Pinpoint the cell where the given text exists, returning its (X, Y) midpoint coordinate. 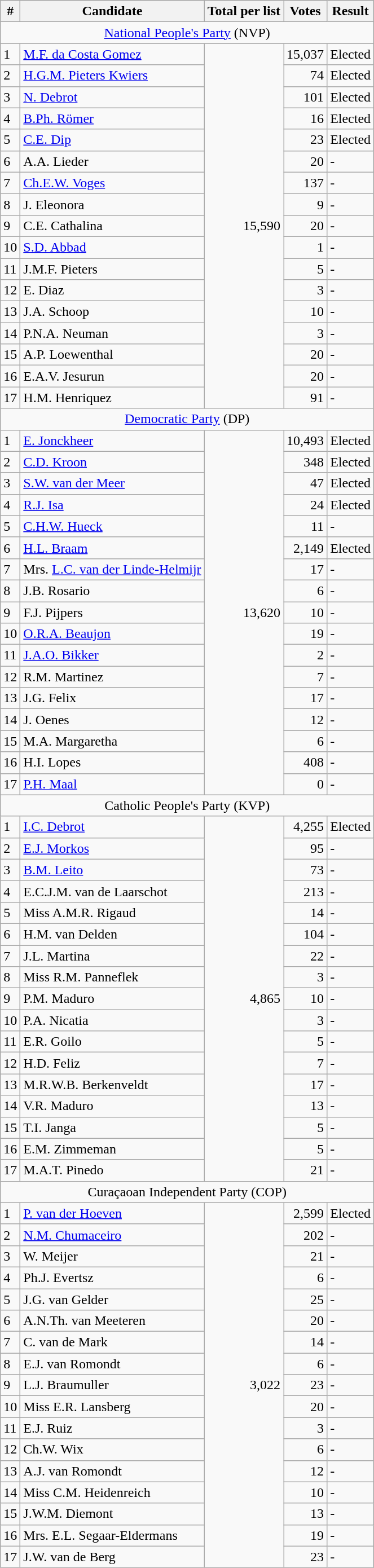
H.I. Lopes (112, 763)
15,590 (244, 226)
Democratic Party (DP) (187, 419)
C.D. Kroon (112, 462)
Mrs. E.L. Segaar-Eldermans (112, 1535)
H.D. Feliz (112, 1063)
Curaçaoan Independent Party (COP) (187, 1192)
Ch.W. Wix (112, 1450)
A.J. van Romondt (112, 1471)
15,037 (306, 54)
P.N.A. Neuman (112, 333)
E.J. Morkos (112, 848)
E.R. Goilo (112, 1042)
E.J. Ruiz (112, 1428)
E.M. Zimmeman (112, 1149)
C.H.W. Hueck (112, 526)
J.L. Martina (112, 956)
A.N.Th. van Meeteren (112, 1321)
10,493 (306, 441)
4,255 (306, 827)
J.B. Rosario (112, 591)
M.A.T. Pinedo (112, 1170)
F.J. Pijpers (112, 612)
J. Eleonora (112, 204)
C.E. Cathalina (112, 226)
P. van der Hoeven (112, 1213)
C.E. Dip (112, 140)
J.G. van Gelder (112, 1299)
Miss E.R. Lansberg (112, 1407)
R.J. Isa (112, 505)
E. Diaz (112, 290)
# (10, 11)
O.R.A. Beaujon (112, 634)
J.W. van de Berg (112, 1557)
408 (306, 763)
E.C.J.M. van de Laarschot (112, 891)
3,022 (244, 1385)
47 (306, 483)
A.A. Lieder (112, 161)
H.M. Henriquez (112, 398)
73 (306, 870)
M.F. da Costa Gomez (112, 54)
M.A. Margaretha (112, 741)
25 (306, 1299)
13,620 (244, 613)
N. Debrot (112, 97)
Total per list (244, 11)
L.J. Braumuller (112, 1385)
J.W.M. Diemont (112, 1514)
J.G. Felix (112, 698)
P.M. Maduro (112, 999)
202 (306, 1235)
4,865 (244, 998)
T.I. Janga (112, 1127)
Ch.E.W. Voges (112, 183)
W. Meijer (112, 1256)
P.H. Maal (112, 784)
2,149 (306, 548)
J.M.F. Pieters (112, 269)
B.Ph. Römer (112, 118)
Miss R.M. Panneflek (112, 977)
22 (306, 956)
C. van de Mark (112, 1342)
V.R. Maduro (112, 1106)
E.A.V. Jesurun (112, 376)
137 (306, 183)
J.A. Schoop (112, 312)
E. Jonckheer (112, 441)
H.M. van Delden (112, 934)
M.R.W.B. Berkenveldt (112, 1085)
R.M. Martinez (112, 677)
J. Oenes (112, 720)
Candidate (112, 11)
Result (351, 11)
P.A. Nicatia (112, 1020)
24 (306, 505)
National People's Party (NVP) (187, 33)
91 (306, 398)
H.L. Braam (112, 548)
N.M. Chumaceiro (112, 1235)
J.A.O. Bikker (112, 655)
0 (306, 784)
Ph.J. Evertsz (112, 1278)
213 (306, 891)
104 (306, 934)
95 (306, 848)
E.J. van Romondt (112, 1364)
Catholic People's Party (KVP) (187, 805)
S.D. Abbad (112, 247)
101 (306, 97)
348 (306, 462)
Miss C.M. Heidenreich (112, 1492)
I.C. Debrot (112, 827)
Miss A.M.R. Rigaud (112, 913)
2,599 (306, 1213)
S.W. van der Meer (112, 483)
A.P. Loewenthal (112, 355)
B.M. Leito (112, 870)
Votes (306, 11)
Mrs. L.C. van der Linde-Helmijr (112, 569)
74 (306, 76)
H.G.M. Pieters Kwiers (112, 76)
